Pinpoint the cell where the given text exists, returning its [x, y] midpoint coordinate. 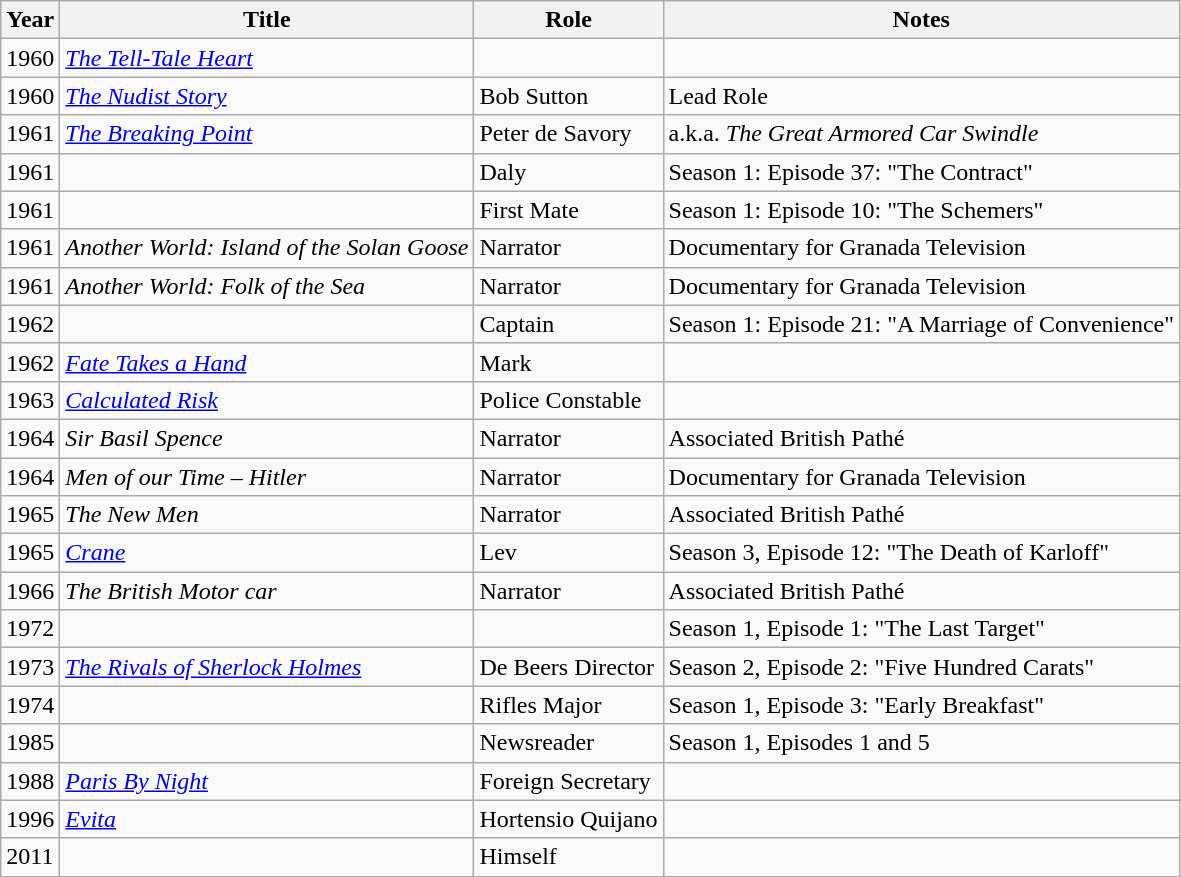
1985 [30, 743]
Fate Takes a Hand [267, 362]
1988 [30, 781]
Lev [568, 553]
1966 [30, 591]
1996 [30, 819]
Rifles Major [568, 705]
1972 [30, 629]
Paris By Night [267, 781]
Captain [568, 324]
Season 1, Episode 1: "The Last Target" [922, 629]
The New Men [267, 515]
Season 1: Episode 37: "The Contract" [922, 172]
Police Constable [568, 400]
Peter de Savory [568, 134]
Season 1: Episode 21: "A Marriage of Convenience" [922, 324]
1973 [30, 667]
Season 3, Episode 12: "The Death of Karloff" [922, 553]
Himself [568, 857]
Mark [568, 362]
Season 1, Episode 3: "Early Breakfast" [922, 705]
Another World: Folk of the Sea [267, 286]
Foreign Secretary [568, 781]
Title [267, 20]
Notes [922, 20]
Men of our Time – Hitler [267, 477]
First Mate [568, 210]
Newsreader [568, 743]
The Tell-Tale Heart [267, 58]
Calculated Risk [267, 400]
Year [30, 20]
De Beers Director [568, 667]
Hortensio Quijano [568, 819]
The Nudist Story [267, 96]
Lead Role [922, 96]
Role [568, 20]
The Breaking Point [267, 134]
Season 1, Episodes 1 and 5 [922, 743]
Bob Sutton [568, 96]
1963 [30, 400]
2011 [30, 857]
Sir Basil Spence [267, 438]
Daly [568, 172]
Crane [267, 553]
Season 2, Episode 2: "Five Hundred Carats" [922, 667]
a.k.a. The Great Armored Car Swindle [922, 134]
The Rivals of Sherlock Holmes [267, 667]
Another World: Island of the Solan Goose [267, 248]
The British Motor car [267, 591]
Evita [267, 819]
1974 [30, 705]
Season 1: Episode 10: "The Schemers" [922, 210]
